Detect which cell encompasses the target text, then output its [X, Y] center coordinate. 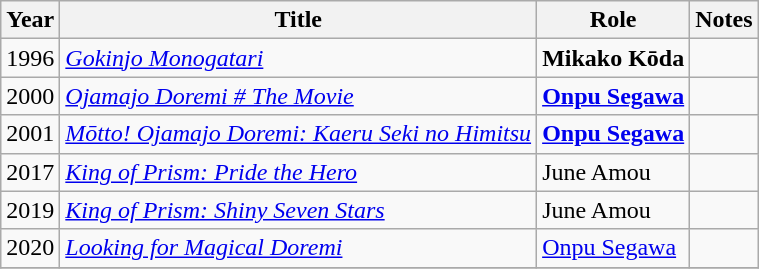
2000 [30, 96]
1996 [30, 58]
Role [614, 20]
Notes [724, 20]
2019 [30, 210]
Title [298, 20]
Mōtto! Ojamajo Doremi: Kaeru Seki no Himitsu [298, 134]
Gokinjo Monogatari [298, 58]
Ojamajo Doremi # The Movie [298, 96]
Looking for Magical Doremi [298, 248]
King of Prism: Pride the Hero [298, 172]
King of Prism: Shiny Seven Stars [298, 210]
2001 [30, 134]
2017 [30, 172]
2020 [30, 248]
Year [30, 20]
Mikako Kōda [614, 58]
